Detect which cell encompasses the target text, then output its [X, Y] center coordinate. 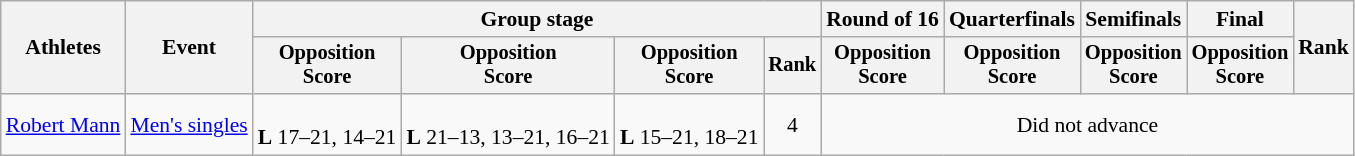
L 21–13, 13–21, 16–21 [508, 124]
Robert Mann [64, 124]
4 [793, 124]
Semifinals [1134, 19]
Did not advance [1088, 124]
Group stage [537, 19]
Men's singles [188, 124]
Round of 16 [882, 19]
Event [188, 48]
Quarterfinals [1012, 19]
Final [1240, 19]
L 17–21, 14–21 [328, 124]
Athletes [64, 48]
L 15–21, 18–21 [690, 124]
